From the cell containing the given text, extract its center point as (X, Y) coordinate. 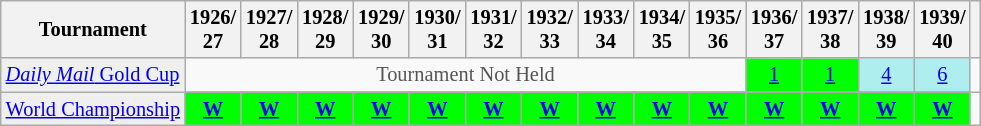
1935/36 (718, 29)
1932/33 (550, 29)
1929/30 (381, 29)
1931/32 (493, 29)
1933/34 (606, 29)
1934/35 (662, 29)
1926/27 (213, 29)
1938/39 (886, 29)
1927/28 (269, 29)
6 (942, 75)
1930/31 (437, 29)
World Championship (93, 109)
1937/38 (830, 29)
Tournament Not Held (466, 75)
4 (886, 75)
Daily Mail Gold Cup (93, 75)
Tournament (93, 29)
1928/29 (325, 29)
1936/37 (774, 29)
1939/40 (942, 29)
